Return the [X, Y] coordinate for the center point of the cell that contains the specified text.  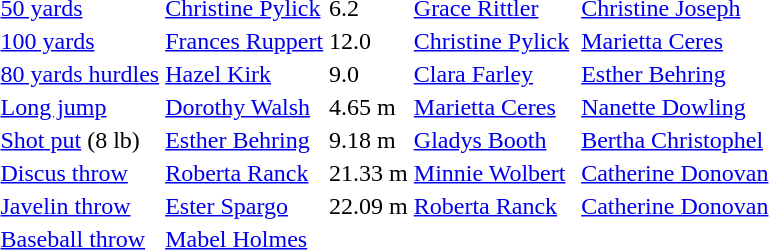
Ester Spargo [244, 206]
Dorothy Walsh [244, 107]
22.09 m [369, 206]
Minnie Wolbert [491, 173]
Esther Behring [244, 140]
21.33 m [369, 173]
12.0 [369, 41]
Hazel Kirk [244, 74]
Gladys Booth [491, 140]
Christine Pylick [491, 41]
4.65 m [369, 107]
Marietta Ceres [491, 107]
Frances Ruppert [244, 41]
9.0 [369, 74]
Clara Farley [491, 74]
9.18 m [369, 140]
